Identify which cell holds the provided text, then report its [X, Y] central coordinate. 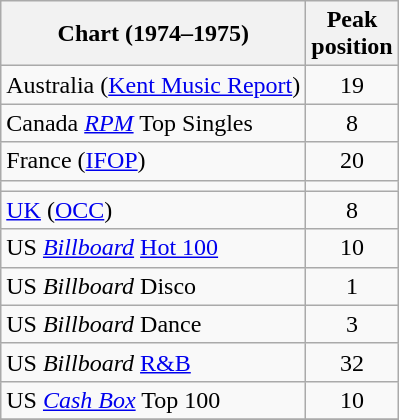
US Billboard Disco [154, 286]
32 [352, 362]
3 [352, 324]
US Cash Box Top 100 [154, 400]
UK (OCC) [154, 210]
US Billboard Dance [154, 324]
US Billboard Hot 100 [154, 248]
Canada RPM Top Singles [154, 123]
US Billboard R&B [154, 362]
1 [352, 286]
France (IFOP) [154, 161]
Peakposition [352, 34]
19 [352, 85]
Chart (1974–1975) [154, 34]
Australia (Kent Music Report) [154, 85]
20 [352, 161]
